Extract the [X, Y] coordinate from the center of the cell holding the provided text.  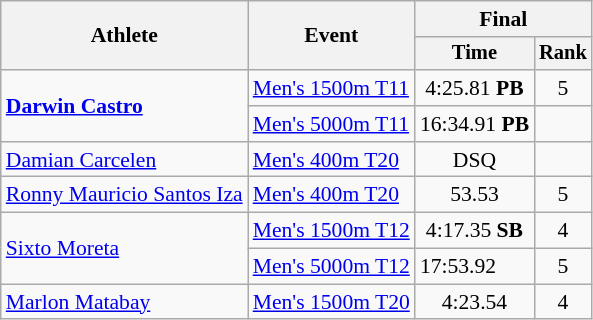
53.53 [474, 195]
17:53.92 [474, 267]
Darwin Castro [124, 106]
Event [332, 36]
Time [474, 54]
Men's 1500m T12 [332, 231]
Men's 1500m T20 [332, 302]
Final [504, 19]
4:25.81 PB [474, 88]
Athlete [124, 36]
Sixto Moreta [124, 248]
16:34.91 PB [474, 124]
Rank [563, 54]
Damian Carcelen [124, 160]
Marlon Matabay [124, 302]
4:23.54 [474, 302]
Men's 1500m T11 [332, 88]
4:17.35 SB [474, 231]
DSQ [474, 160]
Ronny Mauricio Santos Iza [124, 195]
Men's 5000m T11 [332, 124]
Men's 5000m T12 [332, 267]
